Identify which cell holds the provided text, then report its (X, Y) central coordinate. 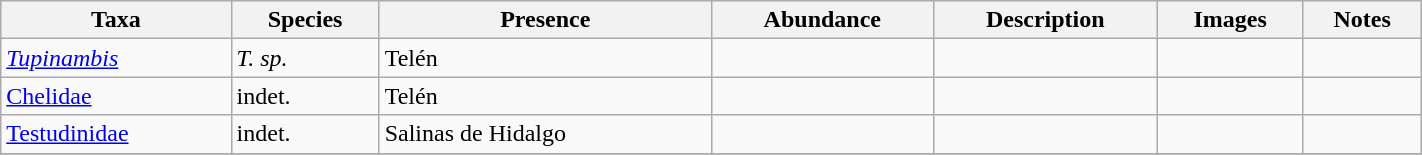
Abundance (822, 20)
Species (305, 20)
Tupinambis (116, 58)
Testudinidae (116, 134)
Taxa (116, 20)
Images (1230, 20)
T. sp. (305, 58)
Notes (1362, 20)
Presence (545, 20)
Chelidae (116, 96)
Salinas de Hidalgo (545, 134)
Description (1045, 20)
